For the text-containing cell, return its midpoint in (X, Y) coordinate format. 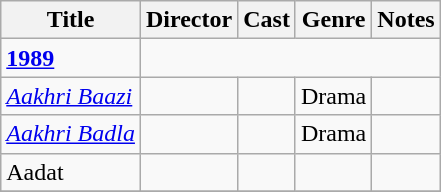
Aadat (71, 172)
Cast (267, 20)
Notes (406, 20)
Aakhri Baazi (71, 96)
Genre (333, 20)
Title (71, 20)
Director (188, 20)
Aakhri Badla (71, 134)
1989 (71, 58)
